Detect which cell encompasses the target text, then output its [x, y] center coordinate. 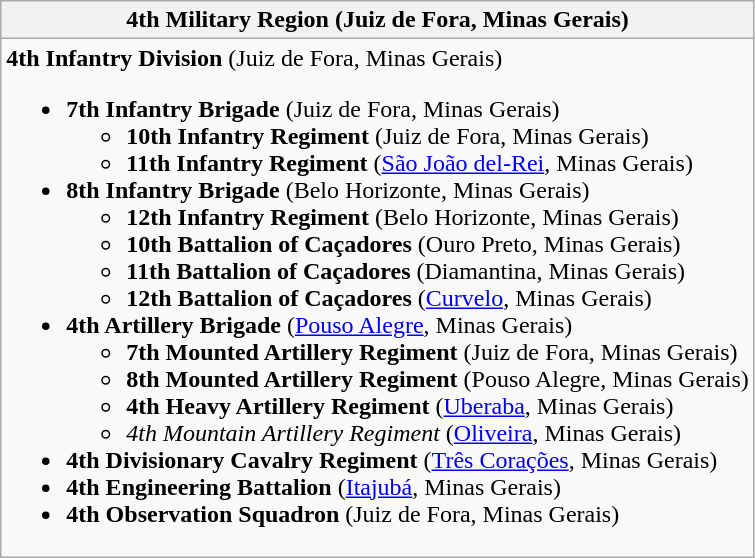
4th Military Region (Juiz de Fora, Minas Gerais) [378, 20]
